Extract the [X, Y] coordinate from the center of the cell holding the provided text.  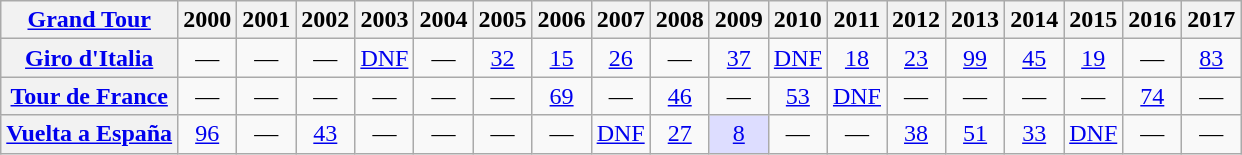
51 [976, 134]
83 [1212, 58]
2015 [1094, 20]
8 [738, 134]
53 [798, 96]
2014 [1034, 20]
2016 [1152, 20]
18 [856, 58]
19 [1094, 58]
74 [1152, 96]
37 [738, 58]
2005 [502, 20]
Tour de France [90, 96]
46 [680, 96]
2000 [208, 20]
2001 [266, 20]
2006 [562, 20]
99 [976, 58]
26 [620, 58]
2008 [680, 20]
27 [680, 134]
2007 [620, 20]
15 [562, 58]
33 [1034, 134]
2003 [384, 20]
96 [208, 134]
Vuelta a España [90, 134]
32 [502, 58]
2012 [916, 20]
43 [326, 134]
2009 [738, 20]
2013 [976, 20]
2002 [326, 20]
2004 [444, 20]
38 [916, 134]
Giro d'Italia [90, 58]
23 [916, 58]
45 [1034, 58]
2010 [798, 20]
2017 [1212, 20]
Grand Tour [90, 20]
2011 [856, 20]
69 [562, 96]
